Provide the (x, y) coordinate of the cell's center where the given text is located.  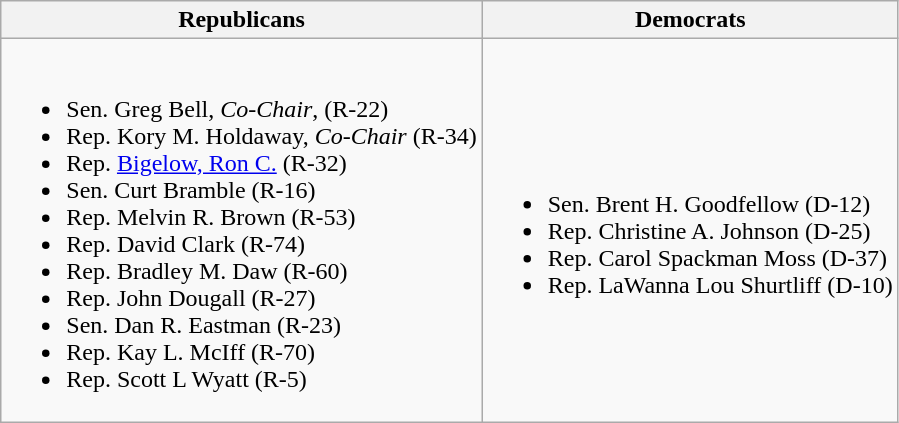
Sen. Brent H. Goodfellow (D-12)Rep. Christine A. Johnson (D-25)Rep. Carol Spackman Moss (D-37)Rep. LaWanna Lou Shurtliff (D-10) (690, 230)
Democrats (690, 20)
Republicans (242, 20)
